For the text-containing cell, return its midpoint in (x, y) coordinate format. 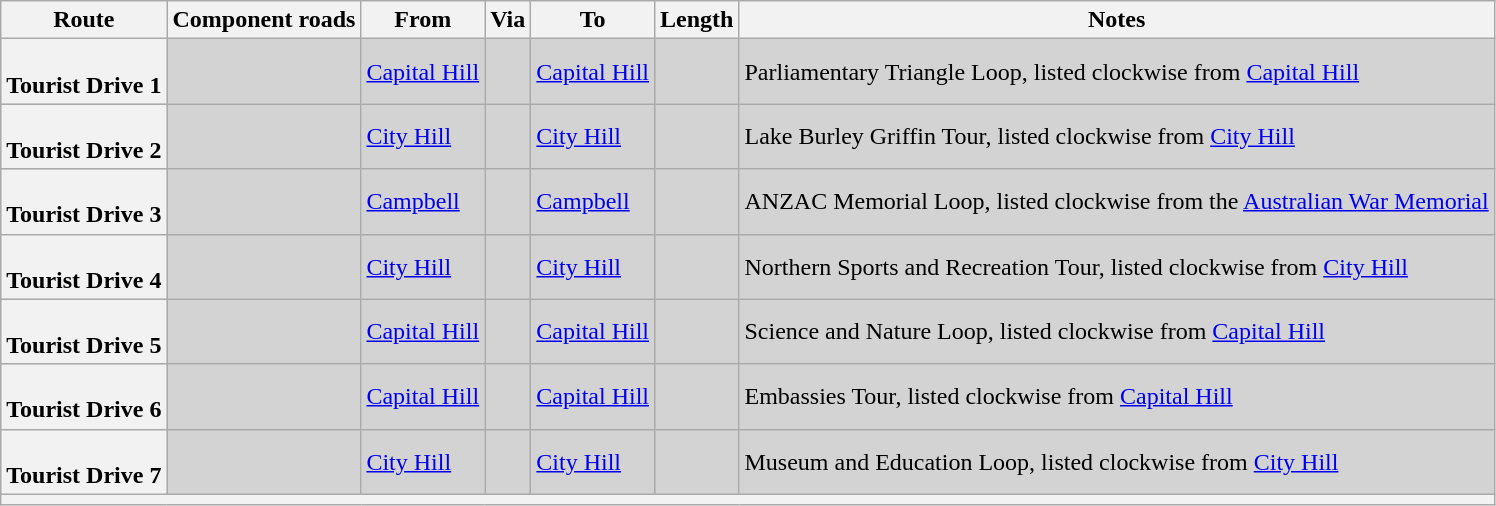
Science and Nature Loop, listed clockwise from Capital Hill (1116, 332)
Route (84, 20)
Length (697, 20)
Tourist Drive 7 (84, 462)
Parliamentary Triangle Loop, listed clockwise from Capital Hill (1116, 72)
Tourist Drive 3 (84, 202)
Via (508, 20)
Tourist Drive 4 (84, 266)
Museum and Education Loop, listed clockwise from City Hill (1116, 462)
Lake Burley Griffin Tour, listed clockwise from City Hill (1116, 136)
ANZAC Memorial Loop, listed clockwise from the Australian War Memorial (1116, 202)
To (593, 20)
Tourist Drive 5 (84, 332)
Tourist Drive 2 (84, 136)
Tourist Drive 6 (84, 396)
Tourist Drive 1 (84, 72)
Component roads (264, 20)
Notes (1116, 20)
From (423, 20)
Northern Sports and Recreation Tour, listed clockwise from City Hill (1116, 266)
Embassies Tour, listed clockwise from Capital Hill (1116, 396)
